Return the [X, Y] coordinate for the center point of the cell that contains the specified text.  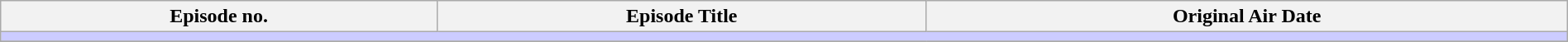
Original Air Date [1247, 16]
Episode Title [681, 16]
Episode no. [219, 16]
